Scan for the cell matching the given text and deliver its (x, y) coordinate at center. 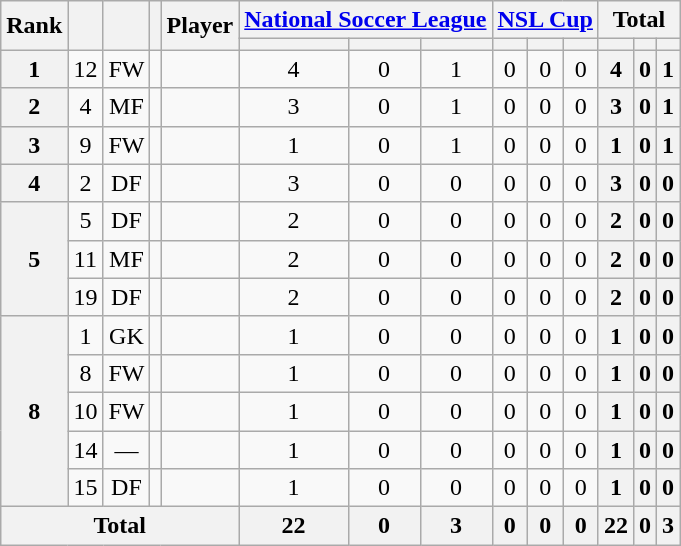
National Soccer League (366, 20)
10 (86, 411)
Rank (34, 26)
12 (86, 69)
15 (86, 488)
Player (200, 26)
— (126, 449)
GK (126, 335)
14 (86, 449)
19 (86, 297)
11 (86, 259)
9 (86, 145)
NSL Cup (545, 20)
